Determine the [X, Y] coordinate at the center of the cell enclosing the given text.  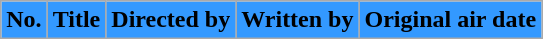
Title [76, 20]
Written by [298, 20]
Original air date [450, 20]
No. [24, 20]
Directed by [171, 20]
